Scan for the cell matching the given text and deliver its [X, Y] coordinate at center. 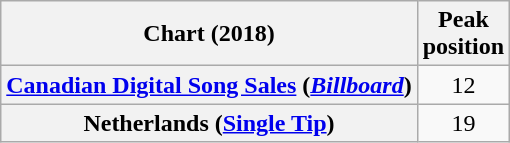
Canadian Digital Song Sales (Billboard) [209, 85]
Peakposition [463, 34]
12 [463, 85]
Netherlands (Single Tip) [209, 123]
19 [463, 123]
Chart (2018) [209, 34]
